For the text-containing cell, return its midpoint in (x, y) coordinate format. 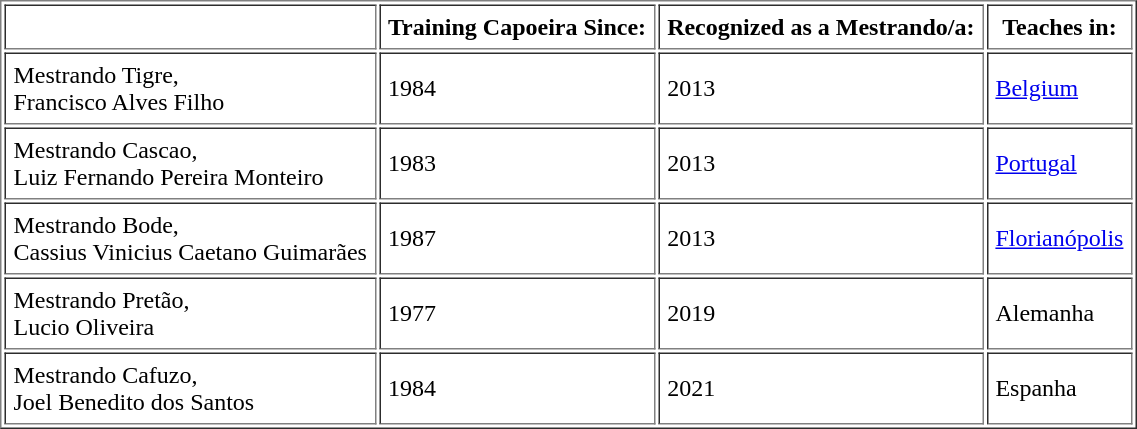
1987 (517, 238)
Training Capoeira Since: (517, 26)
Mestrando Cafuzo,Joel Benedito dos Santos (190, 388)
Belgium (1059, 88)
Mestrando Bode,Cassius Vinicius Caetano Guimarães (190, 238)
2021 (820, 388)
Mestrando Pretão,Lucio Oliveira (190, 314)
Portugal (1059, 164)
Recognized as a Mestrando/a: (820, 26)
Florianópolis (1059, 238)
Teaches in: (1059, 26)
Mestrando Cascao,Luiz Fernando Pereira Monteiro (190, 164)
1983 (517, 164)
2019 (820, 314)
1977 (517, 314)
Alemanha (1059, 314)
Espanha (1059, 388)
Mestrando Tigre,Francisco Alves Filho (190, 88)
